Identify which cell holds the provided text, then report its (x, y) central coordinate. 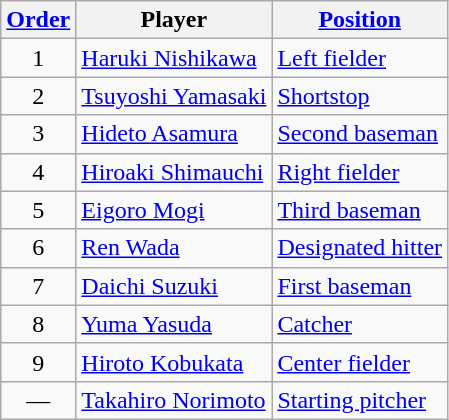
Right fielder (360, 172)
— (38, 400)
Hideto Asamura (174, 134)
6 (38, 248)
3 (38, 134)
Position (360, 20)
5 (38, 210)
Designated hitter (360, 248)
Starting pitcher (360, 400)
2 (38, 96)
Haruki Nishikawa (174, 58)
1 (38, 58)
4 (38, 172)
Hiroaki Shimauchi (174, 172)
Tsuyoshi Yamasaki (174, 96)
8 (38, 324)
7 (38, 286)
Ren Wada (174, 248)
Player (174, 20)
Daichi Suzuki (174, 286)
Hiroto Kobukata (174, 362)
Order (38, 20)
First baseman (360, 286)
9 (38, 362)
Yuma Yasuda (174, 324)
Catcher (360, 324)
Center fielder (360, 362)
Left fielder (360, 58)
Shortstop (360, 96)
Third baseman (360, 210)
Second baseman (360, 134)
Takahiro Norimoto (174, 400)
Eigoro Mogi (174, 210)
